Scan for the cell matching the given text and deliver its [x, y] coordinate at center. 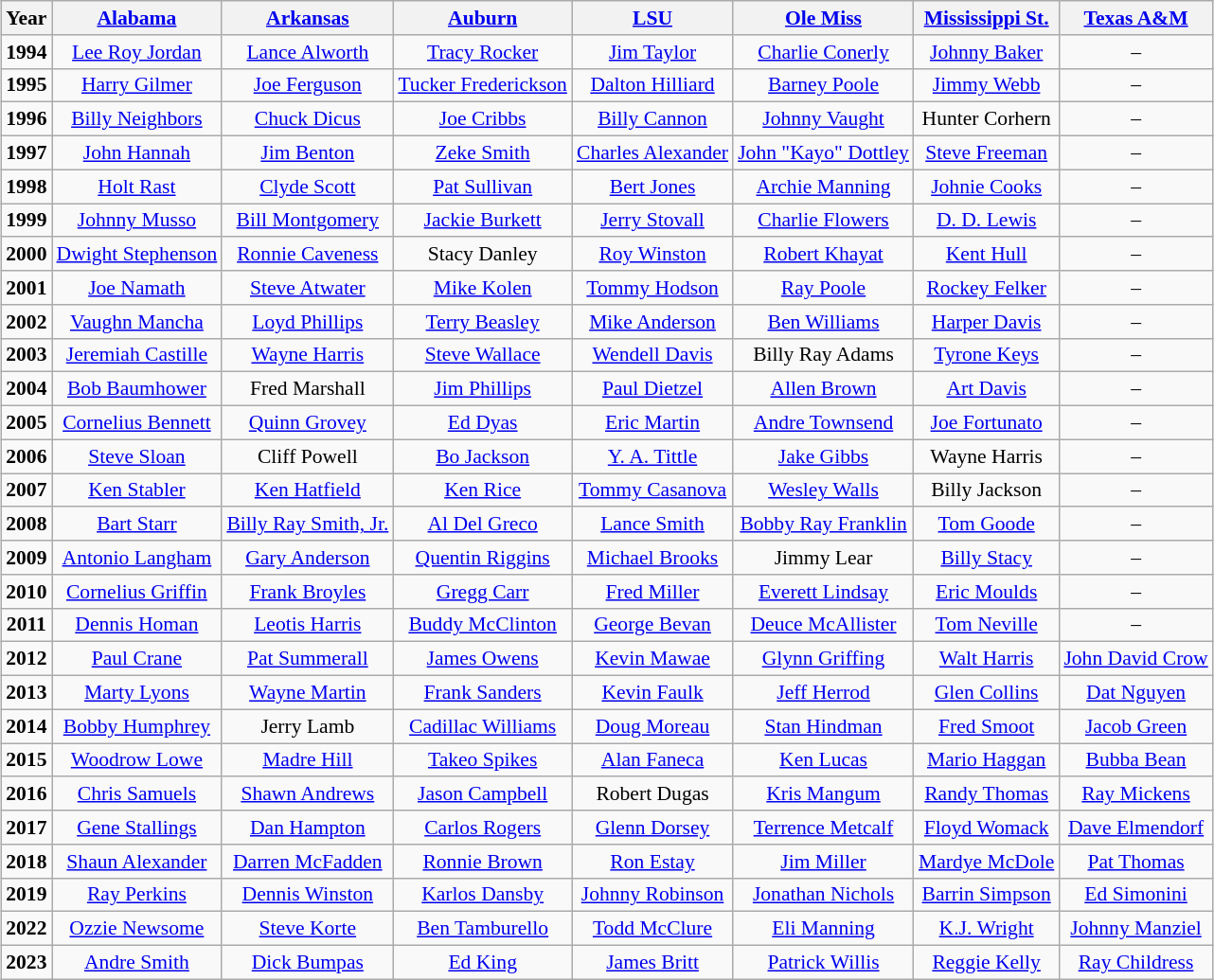
Ken Rice [483, 490]
Glynn Griffing [824, 659]
Floyd Womack [987, 828]
Tommy Casanova [652, 490]
Y. A. Tittle [652, 456]
Carlos Rogers [483, 828]
Tracy Rocker [483, 52]
2015 [27, 760]
Holt Rast [136, 187]
Steve Sloan [136, 456]
Gene Stallings [136, 828]
Patrick Willis [824, 963]
Alan Faneca [652, 760]
Dwight Stephenson [136, 255]
Wesley Walls [824, 490]
1995 [27, 85]
Johnny Vaught [824, 119]
Jimmy Lear [824, 558]
Pat Summerall [307, 659]
Walt Harris [987, 659]
2019 [27, 895]
Rockey Felker [987, 288]
Tyrone Keys [987, 355]
Archie Manning [824, 187]
Pat Thomas [1135, 862]
1997 [27, 153]
Fred Marshall [307, 389]
Billy Stacy [987, 558]
Lance Smith [652, 525]
Chuck Dicus [307, 119]
2012 [27, 659]
Eric Martin [652, 423]
Reggie Kelly [987, 963]
Lee Roy Jordan [136, 52]
Doug Moreau [652, 726]
Harper Davis [987, 322]
Ozzie Newsome [136, 929]
Todd McClure [652, 929]
2016 [27, 794]
Billy Ray Adams [824, 355]
Bert Jones [652, 187]
Mario Haggan [987, 760]
Takeo Spikes [483, 760]
Dave Elmendorf [1135, 828]
Joe Fortunato [987, 423]
James Britt [652, 963]
Jim Phillips [483, 389]
Ed Simonini [1135, 895]
Billy Neighbors [136, 119]
Ronnie Brown [483, 862]
Andre Smith [136, 963]
Billy Cannon [652, 119]
Jerry Stovall [652, 221]
Darren McFadden [307, 862]
Year [27, 18]
D. D. Lewis [987, 221]
Tom Neville [987, 625]
Kevin Mawae [652, 659]
Ed King [483, 963]
Dennis Winston [307, 895]
Jim Taylor [652, 52]
Dick Bumpas [307, 963]
Eli Manning [824, 929]
Robert Khayat [824, 255]
2014 [27, 726]
Ray Perkins [136, 895]
2003 [27, 355]
Texas A&M [1135, 18]
Bo Jackson [483, 456]
Wendell Davis [652, 355]
Glenn Dorsey [652, 828]
2008 [27, 525]
Jim Miller [824, 862]
Marty Lyons [136, 693]
Jim Benton [307, 153]
Charles Alexander [652, 153]
John Hannah [136, 153]
Steve Korte [307, 929]
2011 [27, 625]
Mike Kolen [483, 288]
Stan Hindman [824, 726]
2000 [27, 255]
Fred Miller [652, 592]
Cornelius Bennett [136, 423]
John "Kayo" Dottley [824, 153]
Buddy McClinton [483, 625]
John David Crow [1135, 659]
Steve Atwater [307, 288]
Joe Namath [136, 288]
Steve Freeman [987, 153]
Loyd Phillips [307, 322]
Fred Smoot [987, 726]
2005 [27, 423]
Joe Cribbs [483, 119]
Al Del Greco [483, 525]
Jackie Burkett [483, 221]
Vaughn Mancha [136, 322]
Barrin Simpson [987, 895]
Bart Starr [136, 525]
2010 [27, 592]
Ben Tamburello [483, 929]
Cliff Powell [307, 456]
1998 [27, 187]
Jake Gibbs [824, 456]
James Owens [483, 659]
Tucker Frederickson [483, 85]
Zeke Smith [483, 153]
Johnny Baker [987, 52]
2002 [27, 322]
Hunter Corhern [987, 119]
Jonathan Nichols [824, 895]
Harry Gilmer [136, 85]
2009 [27, 558]
Paul Dietzel [652, 389]
Shaun Alexander [136, 862]
Michael Brooks [652, 558]
Ray Childress [1135, 963]
Frank Sanders [483, 693]
Johnny Robinson [652, 895]
Jimmy Webb [987, 85]
Antonio Langham [136, 558]
Ray Mickens [1135, 794]
Chris Samuels [136, 794]
Jeff Herrod [824, 693]
Mardye McDole [987, 862]
Ron Estay [652, 862]
Ronnie Caveness [307, 255]
Art Davis [987, 389]
Eric Moulds [987, 592]
Roy Winston [652, 255]
Ben Williams [824, 322]
Dan Hampton [307, 828]
Johnie Cooks [987, 187]
2001 [27, 288]
Auburn [483, 18]
LSU [652, 18]
Woodrow Lowe [136, 760]
Jason Campbell [483, 794]
Steve Wallace [483, 355]
Joe Ferguson [307, 85]
K.J. Wright [987, 929]
Kris Mangum [824, 794]
Terry Beasley [483, 322]
2013 [27, 693]
Mike Anderson [652, 322]
Cornelius Griffin [136, 592]
Charlie Conerly [824, 52]
Tommy Hodson [652, 288]
Barney Poole [824, 85]
2022 [27, 929]
Lance Alworth [307, 52]
Jerry Lamb [307, 726]
Bill Montgomery [307, 221]
Quentin Riggins [483, 558]
Karlos Dansby [483, 895]
Everett Lindsay [824, 592]
Ken Stabler [136, 490]
2004 [27, 389]
1996 [27, 119]
Gregg Carr [483, 592]
2017 [27, 828]
Glen Collins [987, 693]
Shawn Andrews [307, 794]
Robert Dugas [652, 794]
Gary Anderson [307, 558]
Ken Lucas [824, 760]
Leotis Harris [307, 625]
Stacy Danley [483, 255]
Dennis Homan [136, 625]
Jacob Green [1135, 726]
2023 [27, 963]
Dalton Hilliard [652, 85]
Johnny Manziel [1135, 929]
1999 [27, 221]
2006 [27, 456]
Wayne Martin [307, 693]
Allen Brown [824, 389]
Billy Jackson [987, 490]
Randy Thomas [987, 794]
Bubba Bean [1135, 760]
Alabama [136, 18]
Billy Ray Smith, Jr. [307, 525]
Ray Poole [824, 288]
Clyde Scott [307, 187]
Ed Dyas [483, 423]
Charlie Flowers [824, 221]
George Bevan [652, 625]
Bob Baumhower [136, 389]
1994 [27, 52]
Paul Crane [136, 659]
Bobby Ray Franklin [824, 525]
Frank Broyles [307, 592]
Kevin Faulk [652, 693]
Ken Hatfield [307, 490]
Andre Townsend [824, 423]
Johnny Musso [136, 221]
2018 [27, 862]
Jeremiah Castille [136, 355]
Tom Goode [987, 525]
Cadillac Williams [483, 726]
Arkansas [307, 18]
Kent Hull [987, 255]
2007 [27, 490]
Bobby Humphrey [136, 726]
Mississippi St. [987, 18]
Dat Nguyen [1135, 693]
Madre Hill [307, 760]
Deuce McAllister [824, 625]
Pat Sullivan [483, 187]
Quinn Grovey [307, 423]
Ole Miss [824, 18]
Terrence Metcalf [824, 828]
